Search for the cell housing the specified text and yield its [X, Y] center coordinate. 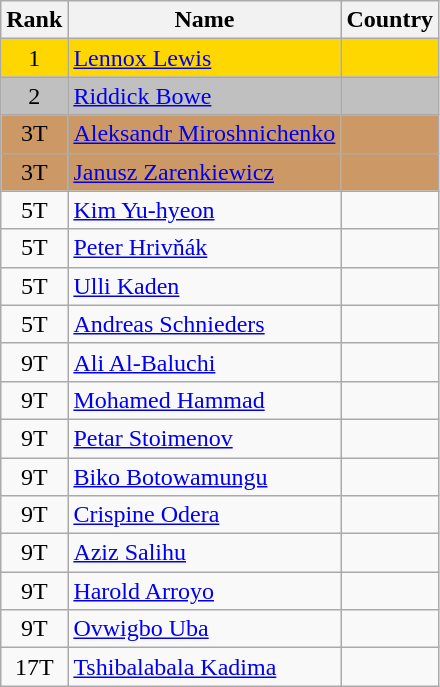
Lennox Lewis [204, 58]
Andreas Schnieders [204, 324]
Name [204, 20]
Ali Al-Baluchi [204, 362]
Crispine Odera [204, 515]
Aziz Salihu [204, 553]
1 [34, 58]
Ovwigbo Uba [204, 629]
Petar Stoimenov [204, 438]
2 [34, 96]
Biko Botowamungu [204, 477]
Riddick Bowe [204, 96]
Mohamed Hammad [204, 400]
Tshibalabala Kadima [204, 667]
Janusz Zarenkiewicz [204, 172]
Harold Arroyo [204, 591]
17T [34, 667]
Kim Yu-hyeon [204, 210]
Ulli Kaden [204, 286]
Peter Hrivňák [204, 248]
Country [390, 20]
Aleksandr Miroshnichenko [204, 134]
Rank [34, 20]
